From the cell containing the given text, extract its center point as (X, Y) coordinate. 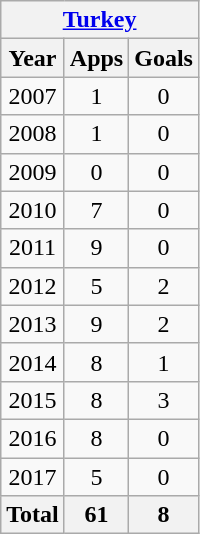
Apps (96, 58)
61 (96, 515)
2012 (33, 286)
3 (164, 400)
Total (33, 515)
2007 (33, 96)
Goals (164, 58)
2009 (33, 172)
2015 (33, 400)
2011 (33, 248)
2008 (33, 134)
7 (96, 210)
2017 (33, 477)
2010 (33, 210)
2014 (33, 362)
2013 (33, 324)
2016 (33, 438)
Year (33, 58)
Turkey (100, 20)
